Determine the [x, y] coordinate at the center of the cell enclosing the given text.  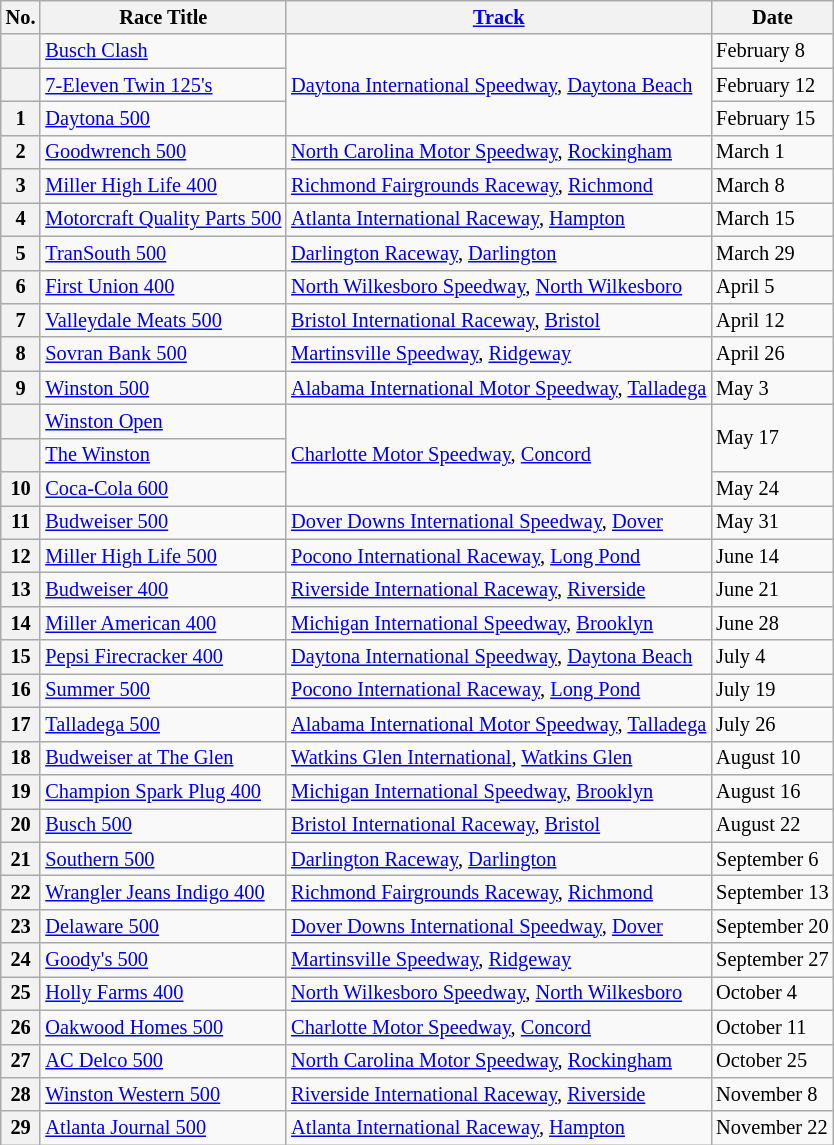
Winston Open [163, 421]
April 26 [772, 354]
TranSouth 500 [163, 253]
May 17 [772, 438]
13 [21, 589]
8 [21, 354]
June 21 [772, 589]
Winston Western 500 [163, 1094]
12 [21, 556]
February 8 [772, 51]
Busch Clash [163, 51]
Holly Farms 400 [163, 993]
Delaware 500 [163, 926]
Date [772, 17]
24 [21, 960]
Miller High Life 500 [163, 556]
November 8 [772, 1094]
February 12 [772, 85]
1 [21, 118]
25 [21, 993]
March 8 [772, 186]
15 [21, 657]
Miller American 400 [163, 623]
2 [21, 152]
November 22 [772, 1128]
The Winston [163, 455]
July 19 [772, 690]
Budweiser 400 [163, 589]
18 [21, 758]
May 3 [772, 388]
Track [498, 17]
17 [21, 724]
Sovran Bank 500 [163, 354]
Budweiser at The Glen [163, 758]
June 28 [772, 623]
October 4 [772, 993]
10 [21, 489]
September 6 [772, 859]
AC Delco 500 [163, 1061]
October 25 [772, 1061]
No. [21, 17]
4 [21, 219]
Watkins Glen International, Watkins Glen [498, 758]
July 4 [772, 657]
May 24 [772, 489]
March 29 [772, 253]
9 [21, 388]
23 [21, 926]
First Union 400 [163, 287]
Motorcraft Quality Parts 500 [163, 219]
21 [21, 859]
Valleydale Meats 500 [163, 320]
October 11 [772, 1027]
Talladega 500 [163, 724]
September 20 [772, 926]
27 [21, 1061]
September 13 [772, 892]
April 5 [772, 287]
Busch 500 [163, 825]
July 26 [772, 724]
28 [21, 1094]
August 22 [772, 825]
Goodwrench 500 [163, 152]
Budweiser 500 [163, 522]
Champion Spark Plug 400 [163, 791]
Southern 500 [163, 859]
Pepsi Firecracker 400 [163, 657]
7-Eleven Twin 125's [163, 85]
6 [21, 287]
Daytona 500 [163, 118]
June 14 [772, 556]
Race Title [163, 17]
26 [21, 1027]
September 27 [772, 960]
August 10 [772, 758]
Miller High Life 400 [163, 186]
29 [21, 1128]
20 [21, 825]
Oakwood Homes 500 [163, 1027]
Atlanta Journal 500 [163, 1128]
19 [21, 791]
Goody's 500 [163, 960]
Winston 500 [163, 388]
3 [21, 186]
April 12 [772, 320]
February 15 [772, 118]
Wrangler Jeans Indigo 400 [163, 892]
Coca-Cola 600 [163, 489]
5 [21, 253]
March 1 [772, 152]
August 16 [772, 791]
11 [21, 522]
March 15 [772, 219]
May 31 [772, 522]
7 [21, 320]
Summer 500 [163, 690]
16 [21, 690]
22 [21, 892]
14 [21, 623]
